Return (x, y) of the center of cell containing provided text 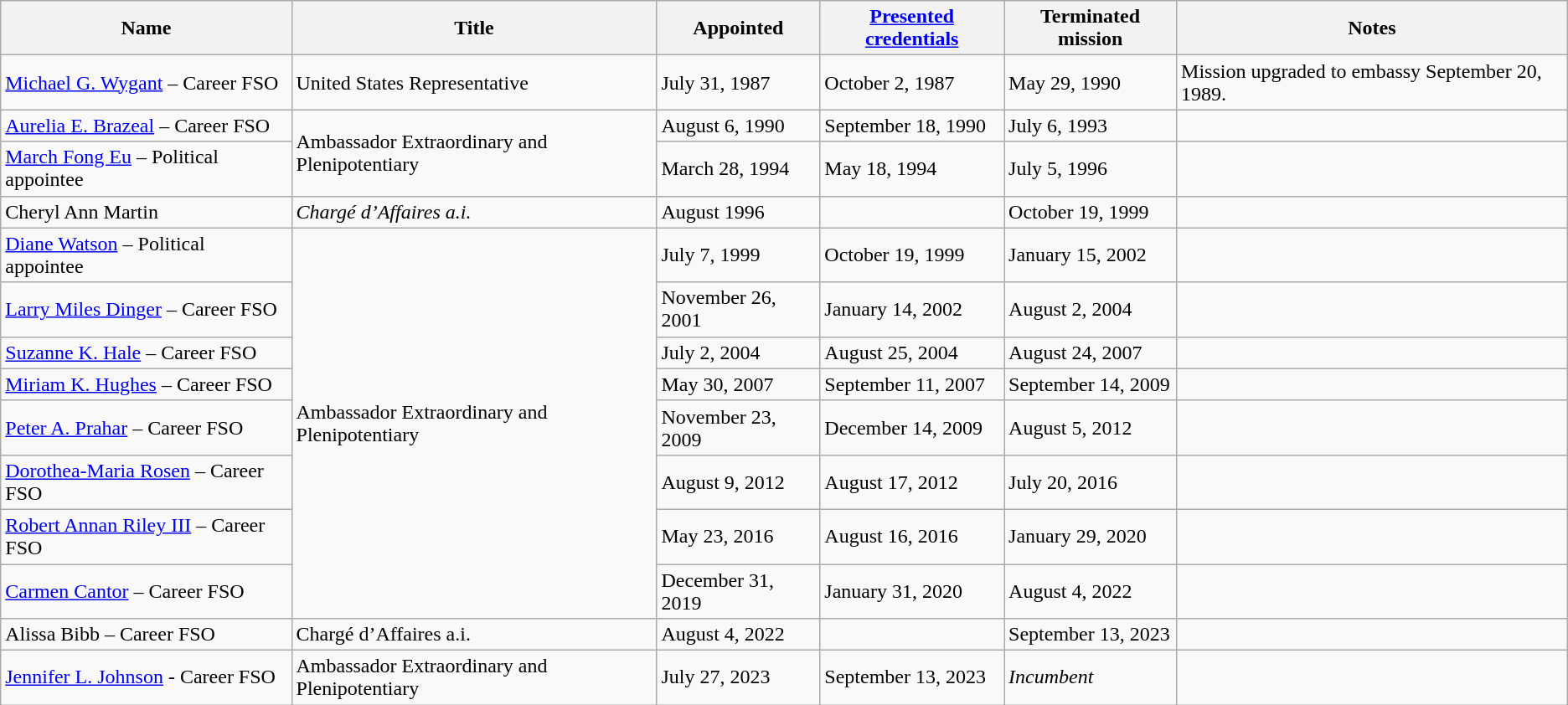
Notes (1372, 28)
August 25, 2004 (912, 352)
August 16, 2016 (912, 536)
Robert Annan Riley III – Career FSO (146, 536)
December 14, 2009 (912, 427)
Name (146, 28)
December 31, 2019 (739, 591)
January 29, 2020 (1091, 536)
Diane Watson – Political appointee (146, 255)
Terminated mission (1091, 28)
Aurelia E. Brazeal – Career FSO (146, 126)
Incumbent (1091, 678)
Jennifer L. Johnson - Career FSO (146, 678)
Cheryl Ann Martin (146, 212)
July 27, 2023 (739, 678)
August 17, 2012 (912, 482)
January 31, 2020 (912, 591)
August 6, 1990 (739, 126)
September 11, 2007 (912, 384)
November 26, 2001 (739, 310)
August 1996 (739, 212)
September 18, 1990 (912, 126)
Presented credentials (912, 28)
Larry Miles Dinger – Career FSO (146, 310)
Miriam K. Hughes – Career FSO (146, 384)
August 24, 2007 (1091, 352)
Appointed (739, 28)
July 6, 1993 (1091, 126)
March 28, 1994 (739, 169)
May 29, 1990 (1091, 82)
United States Representative (474, 82)
August 9, 2012 (739, 482)
September 14, 2009 (1091, 384)
July 31, 1987 (739, 82)
October 2, 1987 (912, 82)
July 7, 1999 (739, 255)
Title (474, 28)
August 5, 2012 (1091, 427)
Michael G. Wygant – Career FSO (146, 82)
Carmen Cantor – Career FSO (146, 591)
August 2, 2004 (1091, 310)
Suzanne K. Hale – Career FSO (146, 352)
July 5, 1996 (1091, 169)
May 18, 1994 (912, 169)
Peter A. Prahar – Career FSO (146, 427)
May 23, 2016 (739, 536)
May 30, 2007 (739, 384)
July 2, 2004 (739, 352)
March Fong Eu – Political appointee (146, 169)
July 20, 2016 (1091, 482)
January 14, 2002 (912, 310)
Mission upgraded to embassy September 20, 1989. (1372, 82)
Dorothea-Maria Rosen – Career FSO (146, 482)
November 23, 2009 (739, 427)
Alissa Bibb – Career FSO (146, 635)
January 15, 2002 (1091, 255)
